Determine the (x, y) coordinate at the center of the cell enclosing the given text.  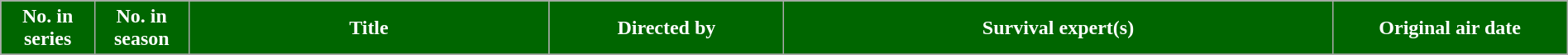
No. inseries (48, 28)
Original air date (1450, 28)
No. inseason (141, 28)
Title (369, 28)
Directed by (667, 28)
Survival expert(s) (1059, 28)
